Provide the [x, y] coordinate of the cell's center where the given text is located.  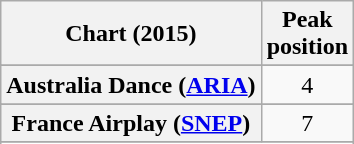
Australia Dance (ARIA) [131, 85]
France Airplay (SNEP) [131, 123]
Peakposition [307, 34]
4 [307, 85]
Chart (2015) [131, 34]
7 [307, 123]
